Return the (X, Y) coordinate for the center point of the cell that contains the specified text.  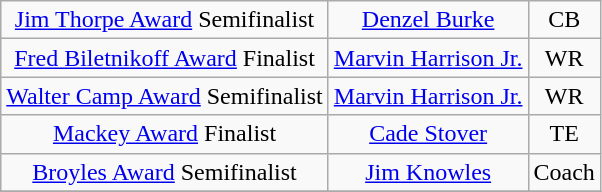
Jim Thorpe Award Semifinalist (165, 20)
Cade Stover (428, 134)
Fred Biletnikoff Award Finalist (165, 58)
Coach (564, 172)
Broyles Award Semifinalist (165, 172)
Walter Camp Award Semifinalist (165, 96)
TE (564, 134)
Denzel Burke (428, 20)
Mackey Award Finalist (165, 134)
Jim Knowles (428, 172)
CB (564, 20)
